For the text-containing cell, return its midpoint in [x, y] coordinate format. 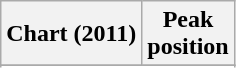
Chart (2011) [72, 34]
Peakposition [188, 34]
